Locate the cell with the specified text and output its [X, Y] center coordinate. 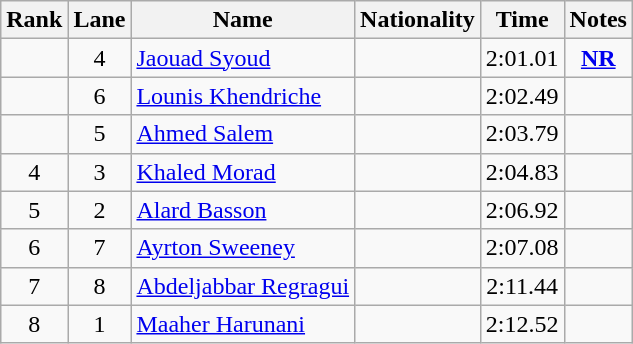
2:03.79 [522, 134]
Notes [598, 20]
1 [100, 324]
Lane [100, 20]
Alard Basson [243, 210]
2 [100, 210]
Nationality [418, 20]
Ahmed Salem [243, 134]
2:04.83 [522, 172]
Time [522, 20]
2:07.08 [522, 248]
2:02.49 [522, 96]
NR [598, 58]
Ayrton Sweeney [243, 248]
Abdeljabbar Regragui [243, 286]
Maaher Harunani [243, 324]
2:06.92 [522, 210]
Rank [34, 20]
2:11.44 [522, 286]
Jaouad Syoud [243, 58]
2:01.01 [522, 58]
Name [243, 20]
2:12.52 [522, 324]
3 [100, 172]
Khaled Morad [243, 172]
Lounis Khendriche [243, 96]
